Determine the (x, y) coordinate at the center of the cell enclosing the given text.  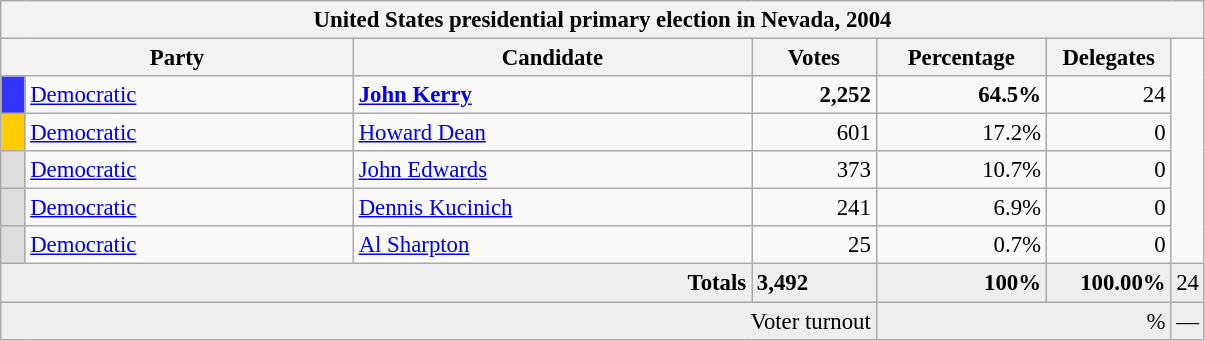
Dennis Kucinich (552, 208)
601 (814, 133)
Howard Dean (552, 133)
United States presidential primary election in Nevada, 2004 (603, 20)
Al Sharpton (552, 245)
Totals (376, 283)
10.7% (961, 170)
3,492 (814, 283)
Candidate (552, 58)
241 (814, 208)
373 (814, 170)
17.2% (961, 133)
John Edwards (552, 170)
Votes (814, 58)
Party (178, 58)
Voter turnout (438, 321)
Delegates (1108, 58)
Percentage (961, 58)
% (1024, 321)
100.00% (1108, 283)
John Kerry (552, 95)
25 (814, 245)
— (1188, 321)
0.7% (961, 245)
100% (961, 283)
64.5% (961, 95)
6.9% (961, 208)
2,252 (814, 95)
